Output the (X, Y) coordinate of the center of the cell containing the given text.  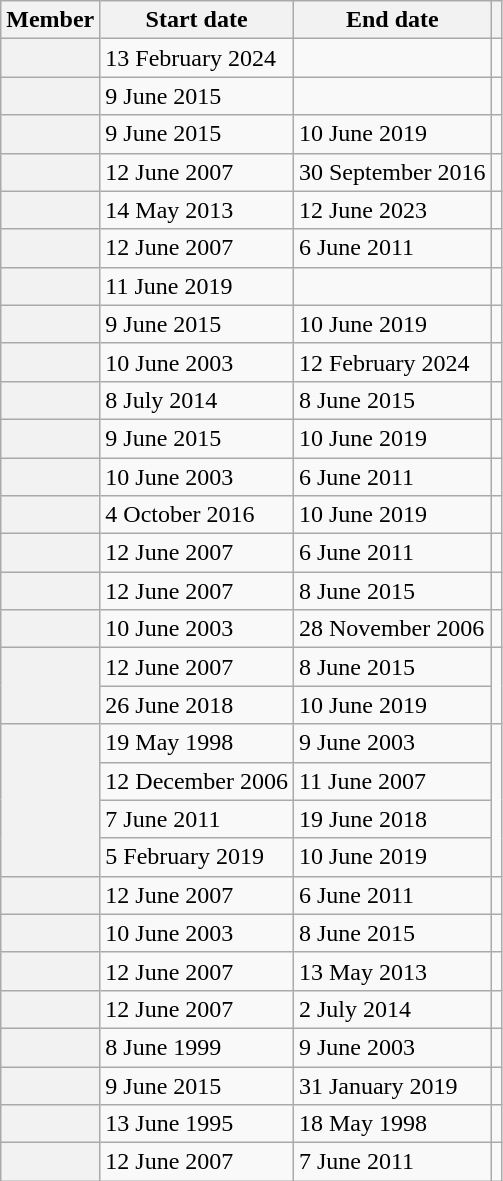
13 May 2013 (392, 971)
4 October 2016 (197, 515)
14 May 2013 (197, 210)
5 February 2019 (197, 857)
End date (392, 20)
11 June 2019 (197, 286)
8 July 2014 (197, 400)
13 February 2024 (197, 58)
31 January 2019 (392, 1085)
18 May 1998 (392, 1124)
28 November 2006 (392, 629)
12 February 2024 (392, 362)
Member (50, 20)
12 December 2006 (197, 781)
30 September 2016 (392, 172)
8 June 1999 (197, 1047)
19 May 1998 (197, 743)
13 June 1995 (197, 1124)
12 June 2023 (392, 210)
11 June 2007 (392, 781)
2 July 2014 (392, 1009)
26 June 2018 (197, 705)
19 June 2018 (392, 819)
Start date (197, 20)
